From the cell containing the given text, extract its center point as [X, Y] coordinate. 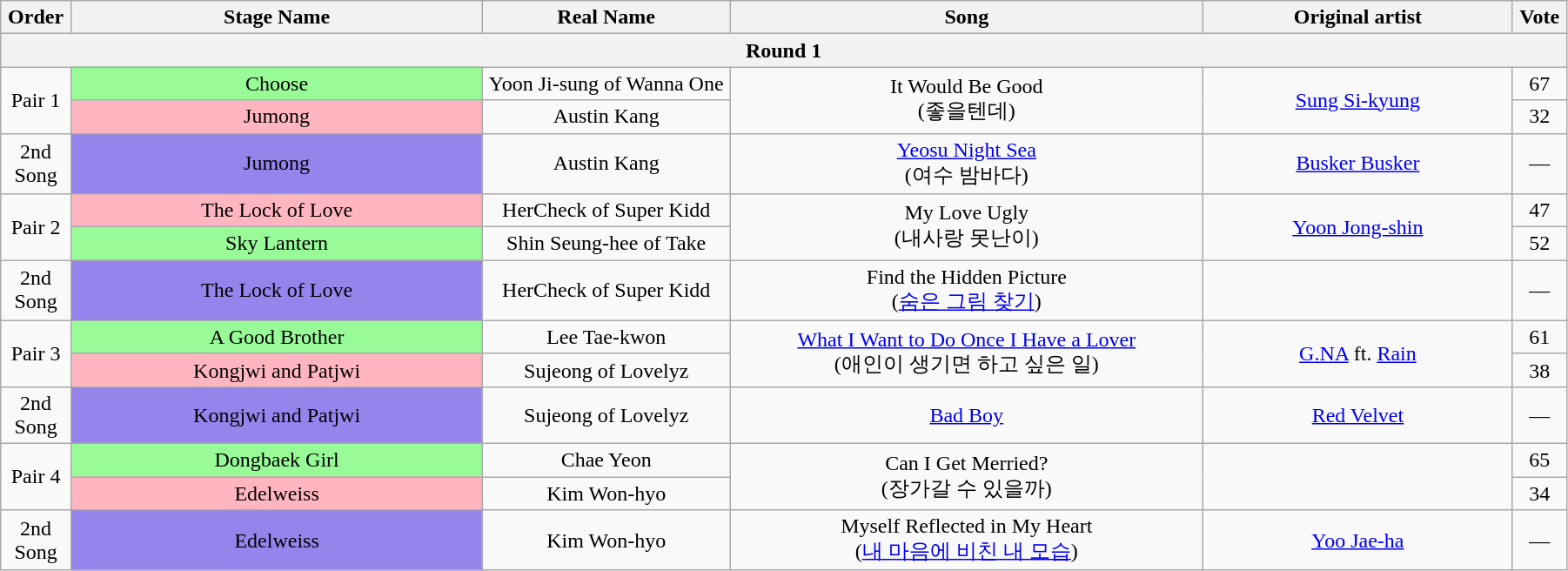
G.NA ft. Rain [1357, 353]
Yoon Jong-shin [1357, 227]
Vote [1540, 17]
Round 1 [784, 50]
Original artist [1357, 17]
Find the Hidden Picture(숨은 그림 찾기) [967, 291]
Lee Tae-kwon [606, 337]
Sky Lantern [277, 244]
Pair 1 [37, 100]
65 [1540, 460]
Yeosu Night Sea(여수 밤바다) [967, 164]
My Love Ugly(내사랑 못난이) [967, 227]
Bad Boy [967, 414]
Shin Seung-hee of Take [606, 244]
34 [1540, 494]
Yoo Jae-ha [1357, 541]
Chae Yeon [606, 460]
Red Velvet [1357, 414]
Sung Si-kyung [1357, 100]
67 [1540, 84]
Yoon Ji-sung of Wanna One [606, 84]
38 [1540, 370]
Pair 3 [37, 353]
A Good Brother [277, 337]
Stage Name [277, 17]
Can I Get Merried?(장가갈 수 있을까) [967, 476]
52 [1540, 244]
Busker Busker [1357, 164]
47 [1540, 211]
Myself Reflected in My Heart(내 마음에 비친 내 모습) [967, 541]
Dongbaek Girl [277, 460]
Pair 2 [37, 227]
61 [1540, 337]
What I Want to Do Once I Have a Lover(애인이 생기면 하고 싶은 일) [967, 353]
Order [37, 17]
Pair 4 [37, 476]
Choose [277, 84]
It Would Be Good(좋을텐데) [967, 100]
32 [1540, 117]
Song [967, 17]
Real Name [606, 17]
